Find where the given text appears and provide that cell's center as (X, Y) coordinate. 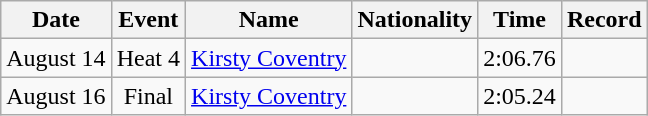
Final (148, 96)
Nationality (415, 20)
August 14 (56, 58)
Record (604, 20)
Name (269, 20)
Heat 4 (148, 58)
2:05.24 (520, 96)
August 16 (56, 96)
2:06.76 (520, 58)
Time (520, 20)
Date (56, 20)
Event (148, 20)
